Locate the cell with the specified text and output its [X, Y] center coordinate. 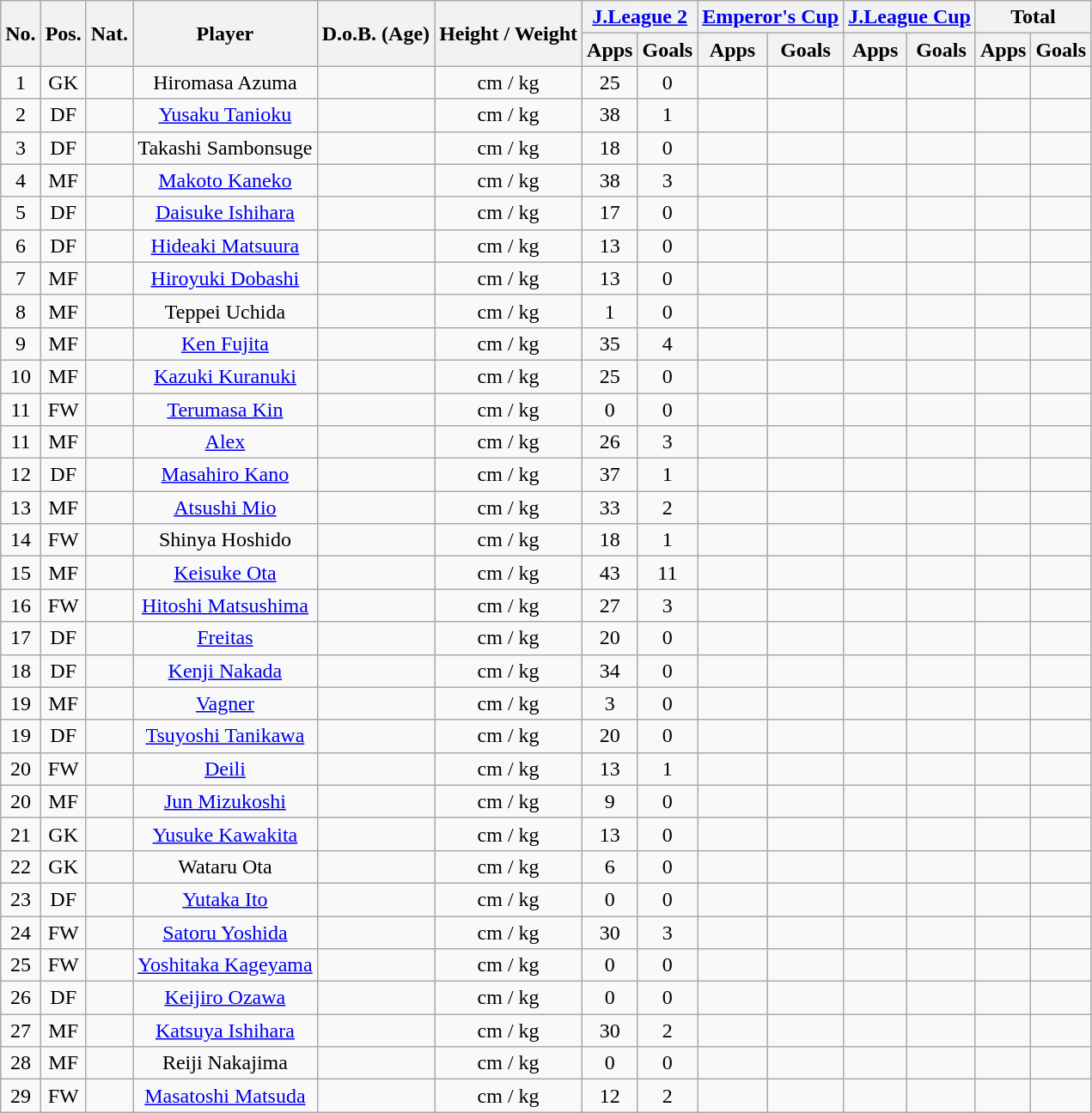
Makoto Kaneko [225, 180]
Daisuke Ishihara [225, 213]
Kenji Nakada [225, 671]
8 [21, 311]
Vagner [225, 703]
43 [610, 573]
Emperor's Cup [771, 17]
10 [21, 376]
7 [21, 278]
Hitoshi Matsushima [225, 605]
Satoru Yoshida [225, 932]
21 [21, 834]
Ken Fujita [225, 344]
Takashi Sambonsuge [225, 148]
Terumasa Kin [225, 410]
Total [1033, 17]
Player [225, 33]
23 [21, 899]
Alex [225, 442]
Keijiro Ozawa [225, 998]
Freitas [225, 638]
34 [610, 671]
16 [21, 605]
Yutaka Ito [225, 899]
Yusuke Kawakita [225, 834]
Hiromasa Azuma [225, 82]
Reiji Nakajima [225, 1063]
24 [21, 932]
J.League Cup [910, 17]
Pos. [64, 33]
No. [21, 33]
D.o.B. (Age) [375, 33]
Wataru Ota [225, 867]
14 [21, 540]
22 [21, 867]
Yoshitaka Kageyama [225, 965]
Jun Mizukoshi [225, 801]
Masahiro Kano [225, 475]
Nat. [109, 33]
37 [610, 475]
J.League 2 [640, 17]
Katsuya Ishihara [225, 1031]
Height / Weight [509, 33]
5 [21, 213]
Keisuke Ota [225, 573]
29 [21, 1096]
28 [21, 1063]
Hideaki Matsuura [225, 246]
Hiroyuki Dobashi [225, 278]
Kazuki Kuranuki [225, 376]
15 [21, 573]
Atsushi Mio [225, 508]
35 [610, 344]
Shinya Hoshido [225, 540]
Teppei Uchida [225, 311]
Tsuyoshi Tanikawa [225, 736]
Masatoshi Matsuda [225, 1096]
Yusaku Tanioku [225, 115]
Deili [225, 769]
33 [610, 508]
